From the cell containing the given text, extract its center point as (x, y) coordinate. 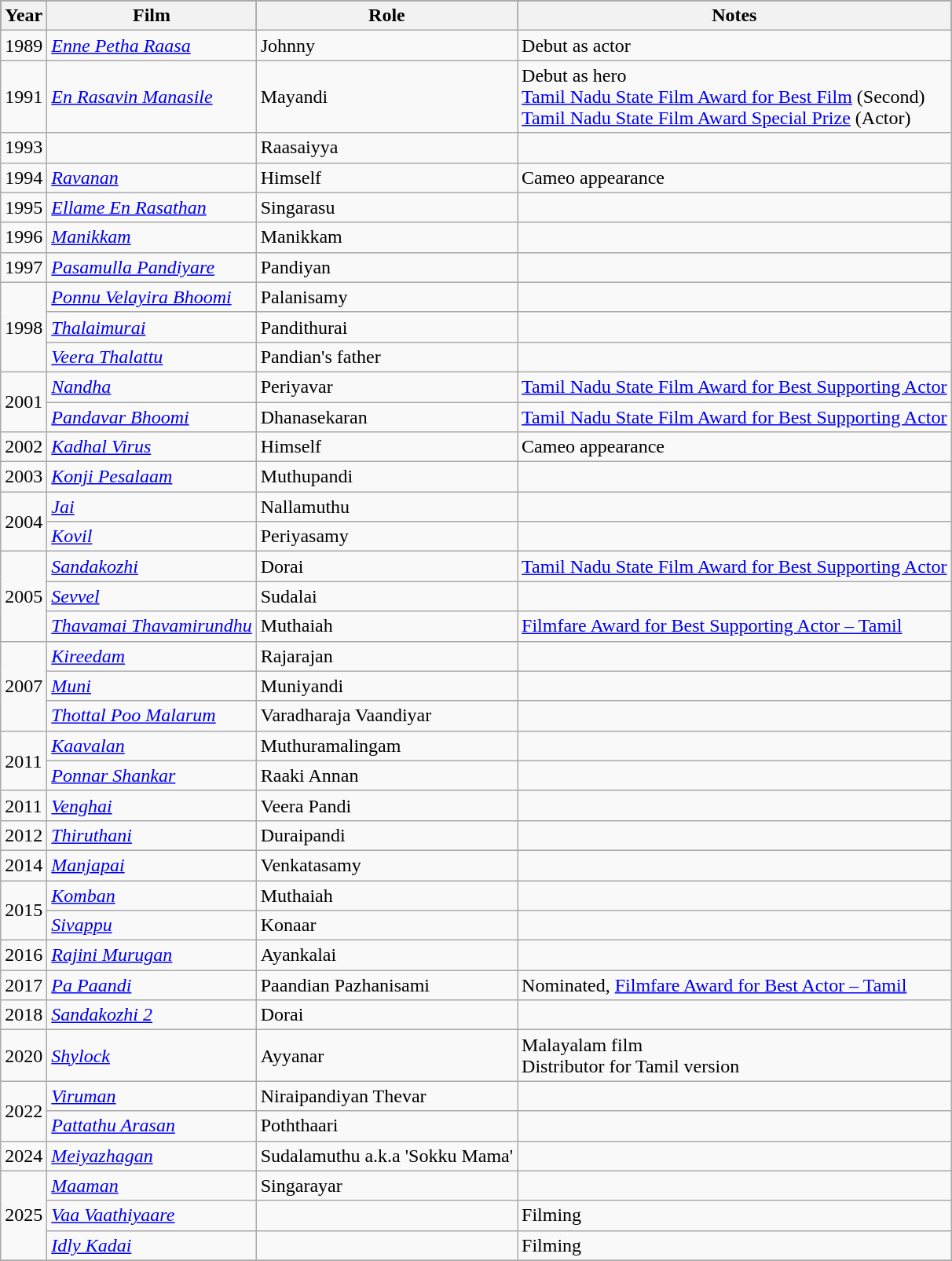
Muthuramalingam (386, 746)
1996 (24, 237)
Debut as actor (734, 46)
Manjapai (152, 865)
Sevvel (152, 596)
Pandian's father (386, 357)
Varadharaja Vaandiyar (386, 716)
Paandian Pazhanisami (386, 985)
1993 (24, 148)
2018 (24, 1015)
2007 (24, 686)
Palanisamy (386, 297)
2014 (24, 865)
Periyasamy (386, 537)
Mayandi (386, 97)
Muniyandi (386, 686)
Idly Kadai (152, 1245)
Nominated, Filmfare Award for Best Actor – Tamil (734, 985)
Pandithurai (386, 327)
Ayyanar (386, 1056)
Sandakozhi (152, 566)
Pattathu Arasan (152, 1126)
Debut as hero Tamil Nadu State Film Award for Best Film (Second) Tamil Nadu State Film Award Special Prize (Actor) (734, 97)
Venghai (152, 805)
Jai (152, 507)
Muthupandi (386, 477)
En Rasavin Manasile (152, 97)
Singarayar (386, 1186)
Enne Petha Raasa (152, 46)
Raasaiyya (386, 148)
Singarasu (386, 207)
1997 (24, 267)
2016 (24, 955)
Sandakozhi 2 (152, 1015)
Year (24, 16)
1989 (24, 46)
Veera Thalattu (152, 357)
2005 (24, 596)
2015 (24, 910)
Shylock (152, 1056)
Nallamuthu (386, 507)
1994 (24, 178)
Rajini Murugan (152, 955)
Kaavalan (152, 746)
Viruman (152, 1096)
Meiyazhagan (152, 1156)
Thottal Poo Malarum (152, 716)
Notes (734, 16)
Thiruthani (152, 835)
Konji Pesalaam (152, 477)
Sudalamuthu a.k.a 'Sokku Mama' (386, 1156)
Kadhal Virus (152, 447)
2002 (24, 447)
Ellame En Rasathan (152, 207)
Ayankalai (386, 955)
Role (386, 16)
Ponnu Velayira Bhoomi (152, 297)
Kireedam (152, 656)
1998 (24, 327)
2022 (24, 1111)
Raaki Annan (386, 775)
Johnny (386, 46)
Ravanan (152, 178)
1991 (24, 97)
Sudalai (386, 596)
2003 (24, 477)
Thalaimurai (152, 327)
2001 (24, 401)
Filmfare Award for Best Supporting Actor – Tamil (734, 626)
Komban (152, 895)
Maaman (152, 1186)
Ponnar Shankar (152, 775)
Dhanasekaran (386, 417)
Venkatasamy (386, 865)
Vaa Vaathiyaare (152, 1215)
Film (152, 16)
Nandha (152, 387)
Rajarajan (386, 656)
2017 (24, 985)
Pandavar Bhoomi (152, 417)
Poththaari (386, 1126)
Thavamai Thavamirundhu (152, 626)
Sivappu (152, 926)
2004 (24, 522)
Duraipandi (386, 835)
Veera Pandi (386, 805)
Pa Paandi (152, 985)
Niraipandiyan Thevar (386, 1096)
Pasamulla Pandiyare (152, 267)
Muni (152, 686)
Kovil (152, 537)
2020 (24, 1056)
Konaar (386, 926)
Periyavar (386, 387)
1995 (24, 207)
2012 (24, 835)
2024 (24, 1156)
2025 (24, 1215)
Malayalam filmDistributor for Tamil version (734, 1056)
Pandiyan (386, 267)
